Return [x, y] of the center of cell containing provided text 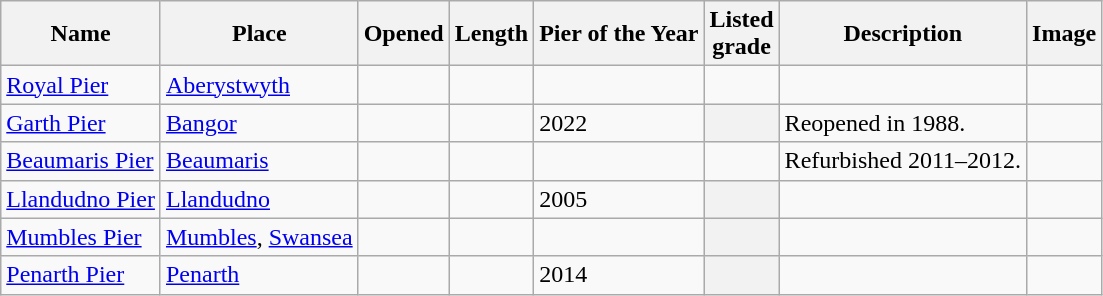
Description [902, 34]
Royal Pier [81, 85]
Llandudno Pier [81, 199]
Penarth [259, 275]
Length [491, 34]
Aberystwyth [259, 85]
Listedgrade [742, 34]
Mumbles Pier [81, 237]
Llandudno [259, 199]
Beaumaris Pier [81, 161]
Refurbished 2011–2012. [902, 161]
Beaumaris [259, 161]
2022 [619, 123]
Name [81, 34]
Reopened in 1988. [902, 123]
2014 [619, 275]
Place [259, 34]
Bangor [259, 123]
Opened [404, 34]
Penarth Pier [81, 275]
Image [1064, 34]
2005 [619, 199]
Mumbles, Swansea [259, 237]
Pier of the Year [619, 34]
Garth Pier [81, 123]
